Return the [x, y] coordinate for the center point of the cell that contains the specified text.  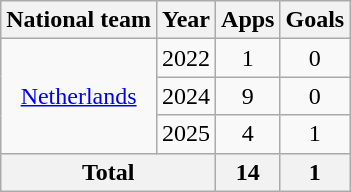
Apps [248, 20]
9 [248, 96]
4 [248, 134]
National team [79, 20]
2025 [186, 134]
2024 [186, 96]
Year [186, 20]
Goals [315, 20]
Netherlands [79, 96]
2022 [186, 58]
14 [248, 172]
Total [108, 172]
